From the cell containing the given text, extract its center point as [X, Y] coordinate. 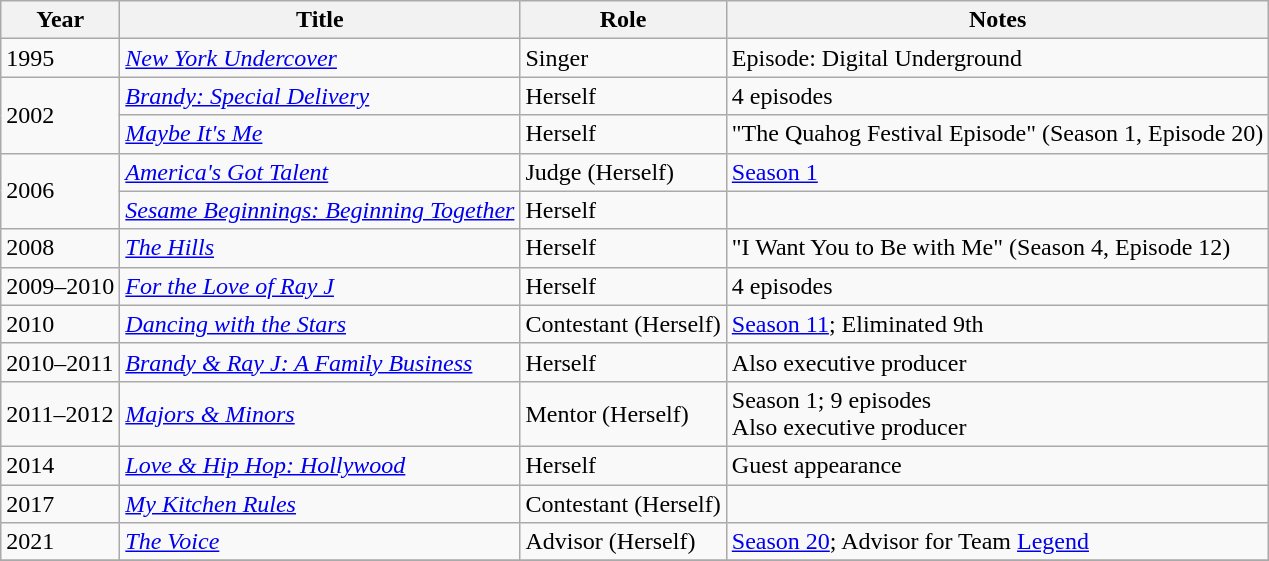
2010–2011 [60, 362]
Role [623, 20]
1995 [60, 58]
2002 [60, 115]
"I Want You to Be with Me" (Season 4, Episode 12) [998, 248]
Mentor (Herself) [623, 414]
2014 [60, 465]
Brandy & Ray J: A Family Business [320, 362]
Singer [623, 58]
Dancing with the Stars [320, 324]
2017 [60, 503]
My Kitchen Rules [320, 503]
2021 [60, 542]
New York Undercover [320, 58]
America's Got Talent [320, 172]
Season 11; Eliminated 9th [998, 324]
Judge (Herself) [623, 172]
Season 1 [998, 172]
Majors & Minors [320, 414]
Advisor (Herself) [623, 542]
Year [60, 20]
Brandy: Special Delivery [320, 96]
"The Quahog Festival Episode" (Season 1, Episode 20) [998, 134]
Season 1; 9 episodesAlso executive producer [998, 414]
Season 20; Advisor for Team Legend [998, 542]
Episode: Digital Underground [998, 58]
Love & Hip Hop: Hollywood [320, 465]
Notes [998, 20]
The Voice [320, 542]
Title [320, 20]
2011–2012 [60, 414]
Maybe It's Me [320, 134]
2008 [60, 248]
2009–2010 [60, 286]
2010 [60, 324]
2006 [60, 191]
Sesame Beginnings: Beginning Together [320, 210]
For the Love of Ray J [320, 286]
Also executive producer [998, 362]
The Hills [320, 248]
Guest appearance [998, 465]
